Output the [X, Y] coordinate of the center of the cell containing the given text.  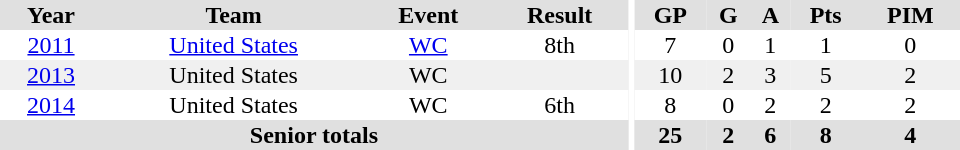
Result [560, 15]
5 [826, 75]
10 [670, 75]
GP [670, 15]
A [770, 15]
Event [428, 15]
2014 [51, 105]
PIM [910, 15]
4 [910, 135]
3 [770, 75]
Senior totals [314, 135]
2011 [51, 45]
2013 [51, 75]
7 [670, 45]
25 [670, 135]
Year [51, 15]
Team [234, 15]
G [728, 15]
6 [770, 135]
8th [560, 45]
6th [560, 105]
Pts [826, 15]
